Extract the (X, Y) coordinate from the center of the cell holding the provided text.  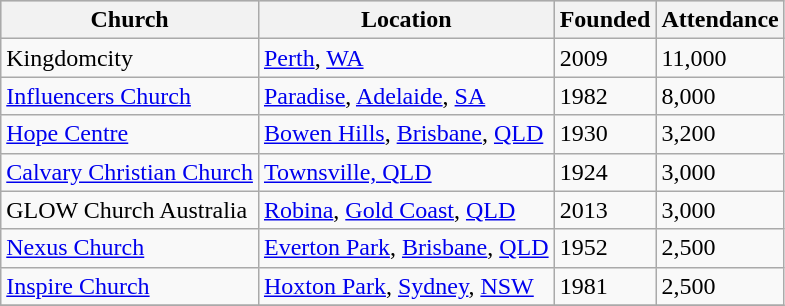
Calvary Christian Church (130, 172)
Inspire Church (130, 286)
Everton Park, Brisbane, QLD (406, 248)
2009 (605, 58)
Influencers Church (130, 96)
11,000 (720, 58)
Perth, WA (406, 58)
1981 (605, 286)
2013 (605, 210)
GLOW Church Australia (130, 210)
8,000 (720, 96)
Attendance (720, 20)
Location (406, 20)
1930 (605, 134)
Robina, Gold Coast, QLD (406, 210)
Hoxton Park, Sydney, NSW (406, 286)
Paradise, Adelaide, SA (406, 96)
1924 (605, 172)
1952 (605, 248)
Founded (605, 20)
Church (130, 20)
Bowen Hills, Brisbane, QLD (406, 134)
3,200 (720, 134)
Hope Centre (130, 134)
Nexus Church (130, 248)
1982 (605, 96)
Townsville, QLD (406, 172)
Kingdomcity (130, 58)
